Determine the [x, y] coordinate at the center of the cell enclosing the given text.  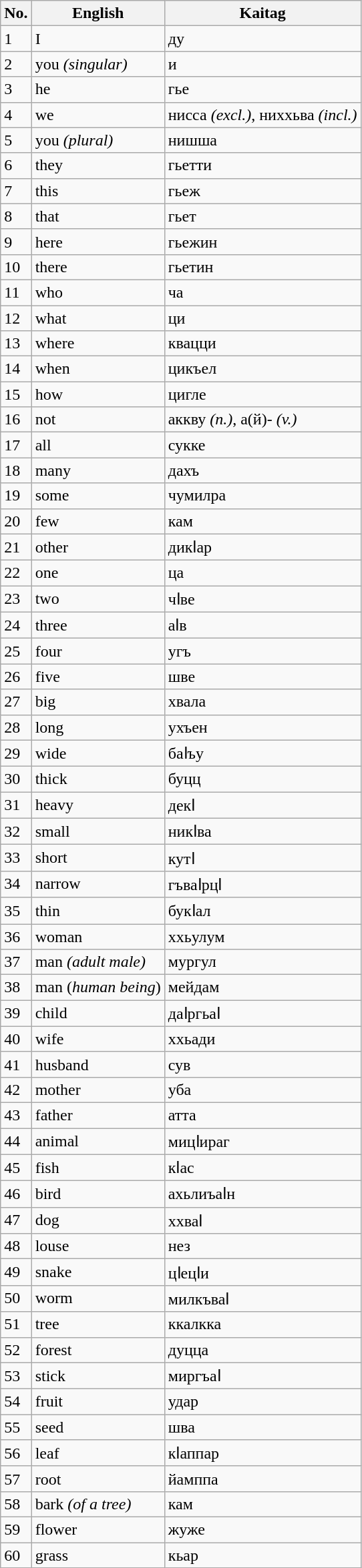
4 [16, 115]
long [98, 727]
we [98, 115]
миргъаӏ [262, 1376]
6 [16, 165]
what [98, 318]
there [98, 267]
53 [16, 1376]
46 [16, 1194]
English [98, 13]
four [98, 651]
буцц [262, 779]
30 [16, 779]
mother [98, 1090]
35 [16, 911]
мургул [262, 962]
heavy [98, 805]
short [98, 858]
дахъ [262, 470]
tree [98, 1324]
милкъваӏ [262, 1298]
ухъен [262, 727]
bark (of a tree) [98, 1504]
one [98, 573]
гьет [262, 216]
louse [98, 1246]
many [98, 470]
шва [262, 1427]
other [98, 547]
28 [16, 727]
41 [16, 1064]
No. [16, 13]
47 [16, 1220]
animal [98, 1141]
ххваӏ [262, 1220]
worm [98, 1298]
38 [16, 988]
удар [262, 1402]
48 [16, 1246]
that [98, 216]
39 [16, 1014]
никӏва [262, 831]
мейдам [262, 988]
60 [16, 1555]
3 [16, 89]
dog [98, 1220]
ча [262, 292]
36 [16, 936]
husband [98, 1064]
thin [98, 911]
flower [98, 1529]
father [98, 1115]
forest [98, 1350]
16 [16, 420]
small [98, 831]
Kaitag [262, 13]
you (plural) [98, 140]
thick [98, 779]
26 [16, 677]
few [98, 521]
букӏал [262, 911]
some [98, 496]
he [98, 89]
гъваӏрцӏ [262, 884]
49 [16, 1272]
хвала [262, 702]
кьар [262, 1555]
31 [16, 805]
where [98, 344]
жуже [262, 1529]
мицӏираг [262, 1141]
wife [98, 1039]
ца [262, 573]
leaf [98, 1453]
аккву (n.), а(й)- (v.) [262, 420]
37 [16, 962]
42 [16, 1090]
дуцца [262, 1350]
цикъел [262, 369]
29 [16, 753]
гьетин [262, 267]
кутӏ [262, 858]
all [98, 445]
43 [16, 1115]
кӏас [262, 1168]
аӏв [262, 625]
58 [16, 1504]
нишша [262, 140]
they [98, 165]
баӏъу [262, 753]
45 [16, 1168]
9 [16, 242]
22 [16, 573]
stick [98, 1376]
44 [16, 1141]
50 [16, 1298]
34 [16, 884]
атта [262, 1115]
52 [16, 1350]
59 [16, 1529]
32 [16, 831]
narrow [98, 884]
how [98, 394]
you (singular) [98, 64]
цигле [262, 394]
14 [16, 369]
дикӏар [262, 547]
чӏве [262, 599]
5 [16, 140]
11 [16, 292]
man (adult male) [98, 962]
7 [16, 191]
27 [16, 702]
five [98, 677]
даӏргьаӏ [262, 1014]
33 [16, 858]
root [98, 1479]
I [98, 39]
15 [16, 394]
40 [16, 1039]
not [98, 420]
when [98, 369]
51 [16, 1324]
8 [16, 216]
child [98, 1014]
fish [98, 1168]
10 [16, 267]
wide [98, 753]
21 [16, 547]
bird [98, 1194]
цӏецӏи [262, 1272]
54 [16, 1402]
ххьулум [262, 936]
гьеж [262, 191]
кӏаппар [262, 1453]
this [98, 191]
woman [98, 936]
гье [262, 89]
ххьади [262, 1039]
snake [98, 1272]
гьетти [262, 165]
гьежин [262, 242]
23 [16, 599]
угъ [262, 651]
55 [16, 1427]
24 [16, 625]
сув [262, 1064]
57 [16, 1479]
two [98, 599]
man (human being) [98, 988]
13 [16, 344]
20 [16, 521]
who [98, 292]
сукке [262, 445]
18 [16, 470]
here [98, 242]
декӏ [262, 805]
шве [262, 677]
уба [262, 1090]
и [262, 64]
12 [16, 318]
56 [16, 1453]
grass [98, 1555]
квацци [262, 344]
fruit [98, 1402]
нез [262, 1246]
19 [16, 496]
seed [98, 1427]
big [98, 702]
2 [16, 64]
йамппа [262, 1479]
25 [16, 651]
ци [262, 318]
ду [262, 39]
three [98, 625]
ккалкка [262, 1324]
ахьлиъаӏн [262, 1194]
нисса (excl.), ниххьва (incl.) [262, 115]
1 [16, 39]
17 [16, 445]
чумилра [262, 496]
